Return the [X, Y] coordinate for the center point of the cell that contains the specified text.  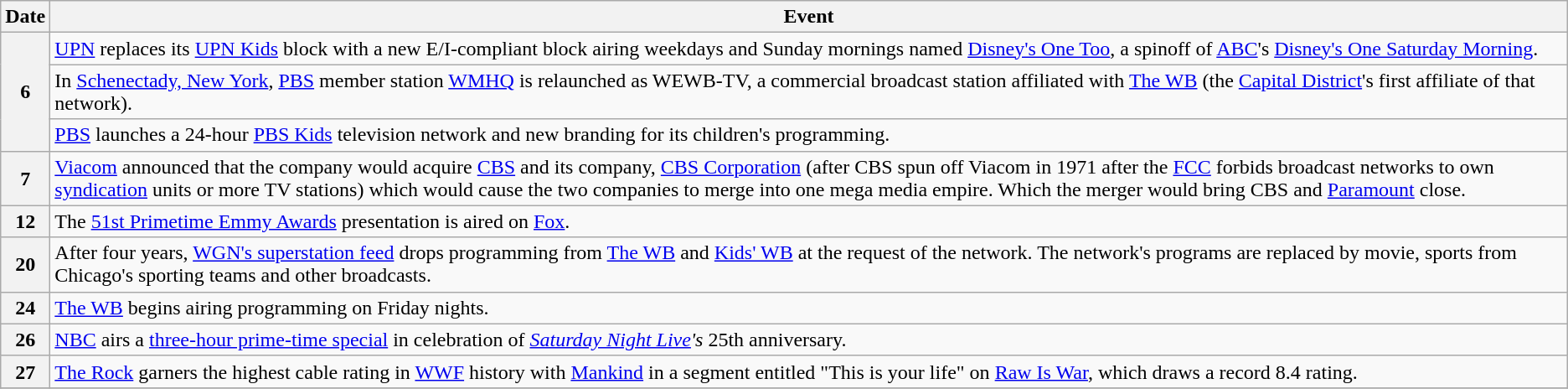
24 [25, 308]
Event [809, 17]
12 [25, 221]
26 [25, 340]
6 [25, 92]
NBC airs a three-hour prime-time special in celebration of Saturday Night Live's 25th anniversary. [809, 340]
The WB begins airing programming on Friday nights. [809, 308]
PBS launches a 24-hour PBS Kids television network and new branding for its children's programming. [809, 135]
20 [25, 265]
27 [25, 371]
7 [25, 178]
The 51st Primetime Emmy Awards presentation is aired on Fox. [809, 221]
Date [25, 17]
